Identify which cell holds the provided text, then report its (x, y) central coordinate. 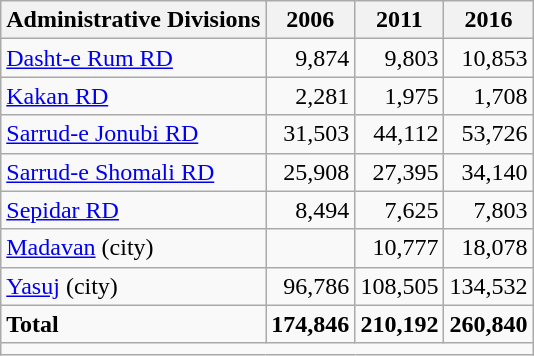
34,140 (488, 172)
1,975 (400, 96)
10,777 (400, 248)
Sarrud-e Shomali RD (134, 172)
2016 (488, 20)
25,908 (310, 172)
Yasuj (city) (134, 286)
108,505 (400, 286)
260,840 (488, 324)
9,803 (400, 58)
1,708 (488, 96)
7,803 (488, 210)
8,494 (310, 210)
44,112 (400, 134)
53,726 (488, 134)
210,192 (400, 324)
Administrative Divisions (134, 20)
9,874 (310, 58)
Kakan RD (134, 96)
174,846 (310, 324)
96,786 (310, 286)
Total (134, 324)
Dasht-e Rum RD (134, 58)
7,625 (400, 210)
2011 (400, 20)
27,395 (400, 172)
2006 (310, 20)
2,281 (310, 96)
134,532 (488, 286)
31,503 (310, 134)
10,853 (488, 58)
Sepidar RD (134, 210)
18,078 (488, 248)
Madavan (city) (134, 248)
Sarrud-e Jonubi RD (134, 134)
